Detect which cell encompasses the target text, then output its [X, Y] center coordinate. 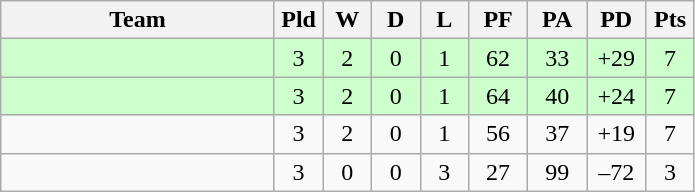
+24 [616, 96]
62 [498, 58]
+19 [616, 134]
–72 [616, 172]
W [348, 20]
56 [498, 134]
99 [558, 172]
PA [558, 20]
Team [138, 20]
PF [498, 20]
Pld [298, 20]
PD [616, 20]
37 [558, 134]
D [396, 20]
33 [558, 58]
L [444, 20]
+29 [616, 58]
27 [498, 172]
Pts [670, 20]
64 [498, 96]
40 [558, 96]
